Search for the cell housing the specified text and yield its (X, Y) center coordinate. 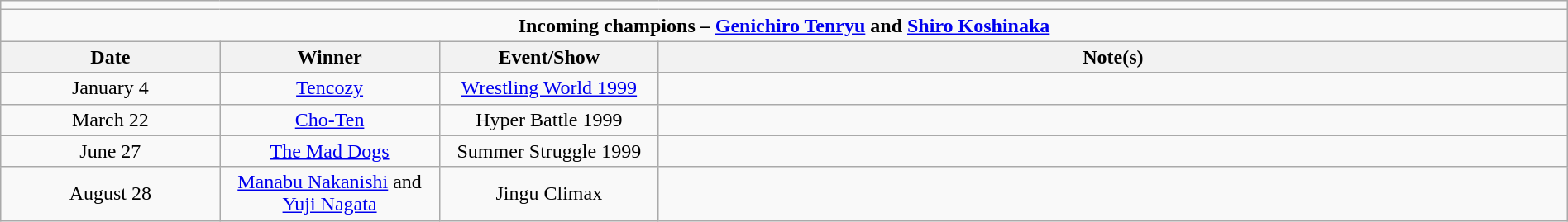
Date (111, 57)
Event/Show (549, 57)
January 4 (111, 88)
Summer Struggle 1999 (549, 151)
Wrestling World 1999 (549, 88)
Incoming champions – Genichiro Tenryu and Shiro Koshinaka (784, 26)
Jingu Climax (549, 193)
The Mad Dogs (329, 151)
June 27 (111, 151)
Hyper Battle 1999 (549, 120)
Tencozy (329, 88)
Winner (329, 57)
Note(s) (1113, 57)
Manabu Nakanishi and Yuji Nagata (329, 193)
March 22 (111, 120)
August 28 (111, 193)
Cho-Ten (329, 120)
